Return the [X, Y] coordinate for the center point of the cell that contains the specified text.  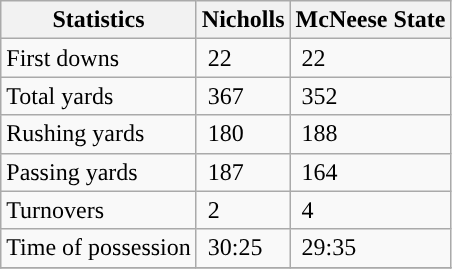
Rushing yards [99, 134]
164 [370, 172]
McNeese State [370, 20]
Total yards [99, 96]
First downs [99, 58]
Nicholls [243, 20]
30:25 [243, 248]
188 [370, 134]
Turnovers [99, 210]
352 [370, 96]
Passing yards [99, 172]
Time of possession [99, 248]
187 [243, 172]
4 [370, 210]
Statistics [99, 20]
180 [243, 134]
29:35 [370, 248]
2 [243, 210]
367 [243, 96]
